Locate the cell with the specified text and output its (x, y) center coordinate. 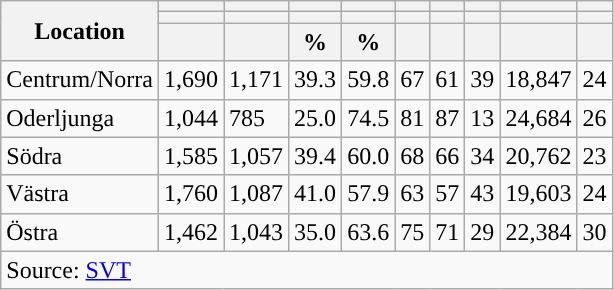
87 (448, 118)
1,087 (256, 194)
75 (412, 232)
1,044 (190, 118)
23 (594, 156)
Source: SVT (306, 270)
29 (482, 232)
26 (594, 118)
1,043 (256, 232)
39 (482, 80)
39.4 (316, 156)
60.0 (368, 156)
Location (80, 31)
1,462 (190, 232)
1,585 (190, 156)
41.0 (316, 194)
Centrum/Norra (80, 80)
1,057 (256, 156)
25.0 (316, 118)
63 (412, 194)
22,384 (538, 232)
19,603 (538, 194)
39.3 (316, 80)
20,762 (538, 156)
57 (448, 194)
66 (448, 156)
18,847 (538, 80)
59.8 (368, 80)
67 (412, 80)
43 (482, 194)
Östra (80, 232)
57.9 (368, 194)
34 (482, 156)
30 (594, 232)
71 (448, 232)
1,690 (190, 80)
Västra (80, 194)
68 (412, 156)
35.0 (316, 232)
61 (448, 80)
1,171 (256, 80)
74.5 (368, 118)
785 (256, 118)
24,684 (538, 118)
81 (412, 118)
1,760 (190, 194)
63.6 (368, 232)
Oderljunga (80, 118)
13 (482, 118)
Södra (80, 156)
